Provide the (X, Y) coordinate of the cell's center where the given text is located.  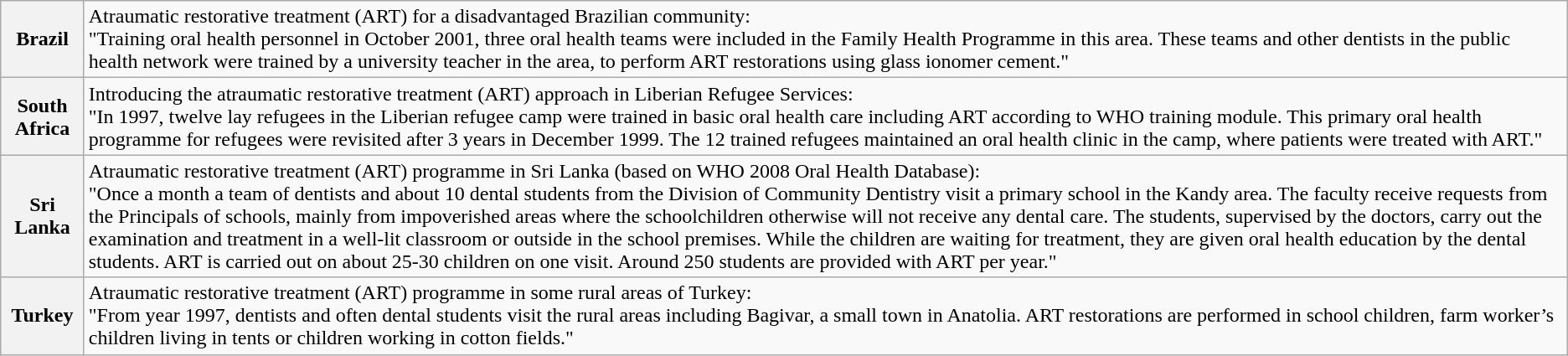
South Africa (42, 116)
Sri Lanka (42, 216)
Brazil (42, 39)
Turkey (42, 316)
